For the text-containing cell, return its midpoint in [X, Y] coordinate format. 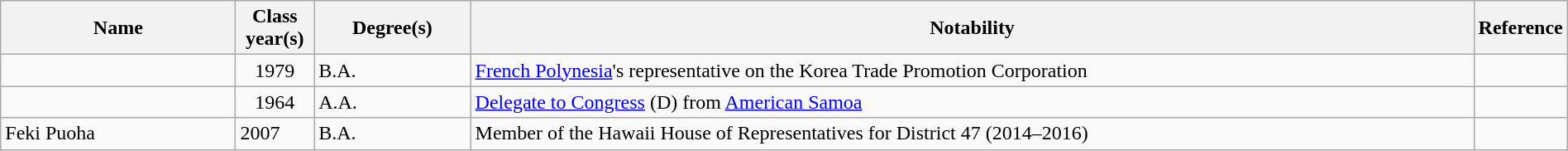
1979 [275, 71]
1964 [275, 102]
Delegate to Congress (D) from American Samoa [973, 102]
2007 [275, 134]
Class year(s) [275, 28]
Degree(s) [392, 28]
French Polynesia's representative on the Korea Trade Promotion Corporation [973, 71]
Name [118, 28]
A.A. [392, 102]
Feki Puoha [118, 134]
Notability [973, 28]
Reference [1520, 28]
Member of the Hawaii House of Representatives for District 47 (2014–2016) [973, 134]
